Extract the [x, y] coordinate from the center of the cell holding the provided text.  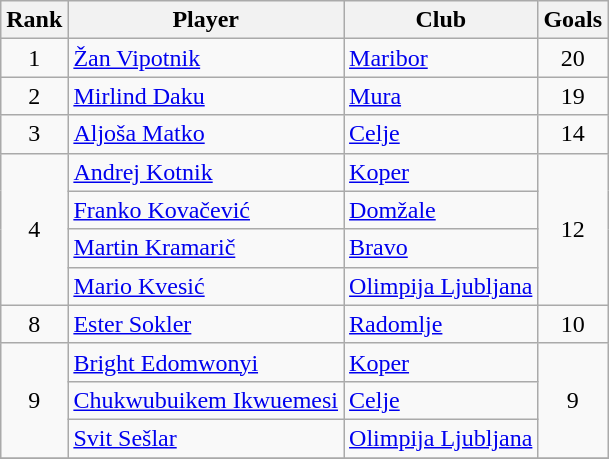
Martin Kramarič [206, 248]
Žan Vipotnik [206, 58]
3 [34, 134]
Club [441, 20]
Bright Edomwonyi [206, 362]
Mura [441, 96]
Franko Kovačević [206, 210]
14 [573, 134]
4 [34, 229]
12 [573, 229]
Mario Kvesić [206, 286]
Ester Sokler [206, 324]
10 [573, 324]
Aljoša Matko [206, 134]
Bravo [441, 248]
Maribor [441, 58]
Svit Sešlar [206, 438]
Rank [34, 20]
2 [34, 96]
Goals [573, 20]
8 [34, 324]
Chukwubuikem Ikwuemesi [206, 400]
20 [573, 58]
Domžale [441, 210]
Mirlind Daku [206, 96]
1 [34, 58]
19 [573, 96]
Player [206, 20]
Andrej Kotnik [206, 172]
Radomlje [441, 324]
